Pinpoint the cell where the given text exists, returning its (x, y) midpoint coordinate. 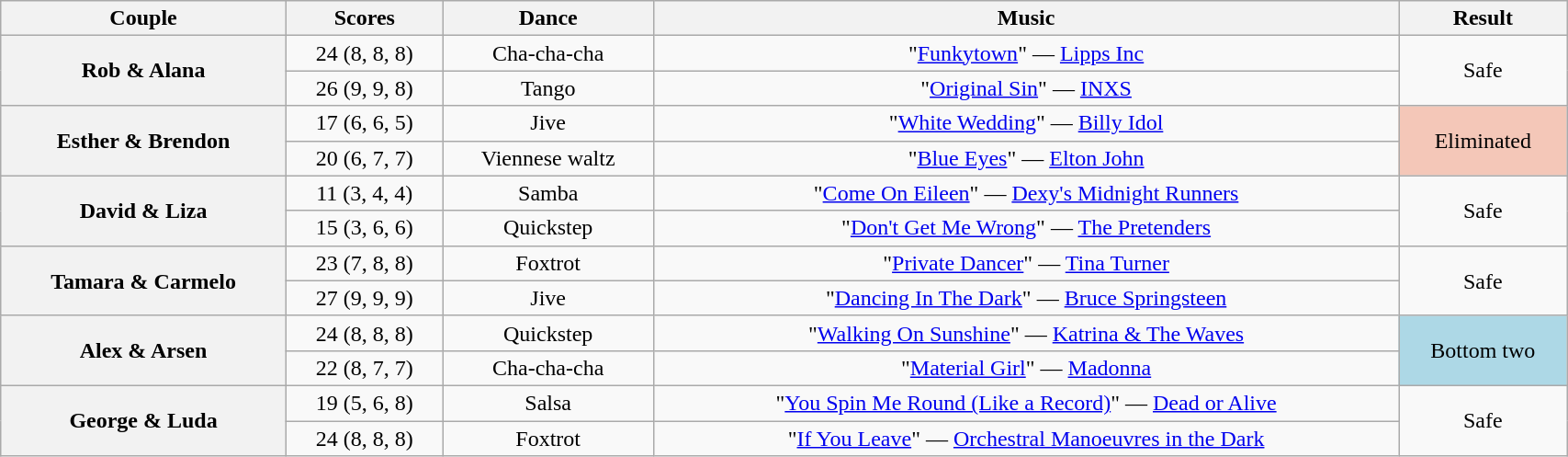
Bottom two (1483, 350)
George & Luda (143, 420)
"Funkytown" — Lipps Inc (1026, 53)
"Material Girl" — Madonna (1026, 368)
"Private Dancer" — Tina Turner (1026, 263)
"Come On Eileen" — Dexy's Midnight Runners (1026, 193)
17 (6, 6, 5) (364, 123)
"Walking On Sunshine" — Katrina & The Waves (1026, 333)
Viennese waltz (547, 158)
Couple (143, 18)
"If You Leave" — Orchestral Manoeuvres in the Dark (1026, 439)
David & Liza (143, 211)
15 (3, 6, 6) (364, 228)
Music (1026, 18)
Dance (547, 18)
"White Wedding" — Billy Idol (1026, 123)
Result (1483, 18)
22 (8, 7, 7) (364, 368)
Alex & Arsen (143, 350)
Esther & Brendon (143, 141)
19 (5, 6, 8) (364, 403)
23 (7, 8, 8) (364, 263)
Rob & Alana (143, 71)
Eliminated (1483, 141)
Tango (547, 88)
Tamara & Carmelo (143, 280)
"Dancing In The Dark" — Bruce Springsteen (1026, 298)
"Blue Eyes" — Elton John (1026, 158)
26 (9, 9, 8) (364, 88)
27 (9, 9, 9) (364, 298)
"Don't Get Me Wrong" — The Pretenders (1026, 228)
20 (6, 7, 7) (364, 158)
"You Spin Me Round (Like a Record)" — Dead or Alive (1026, 403)
11 (3, 4, 4) (364, 193)
Scores (364, 18)
Samba (547, 193)
Salsa (547, 403)
"Original Sin" — INXS (1026, 88)
